Pinpoint the cell where the given text exists, returning its [X, Y] midpoint coordinate. 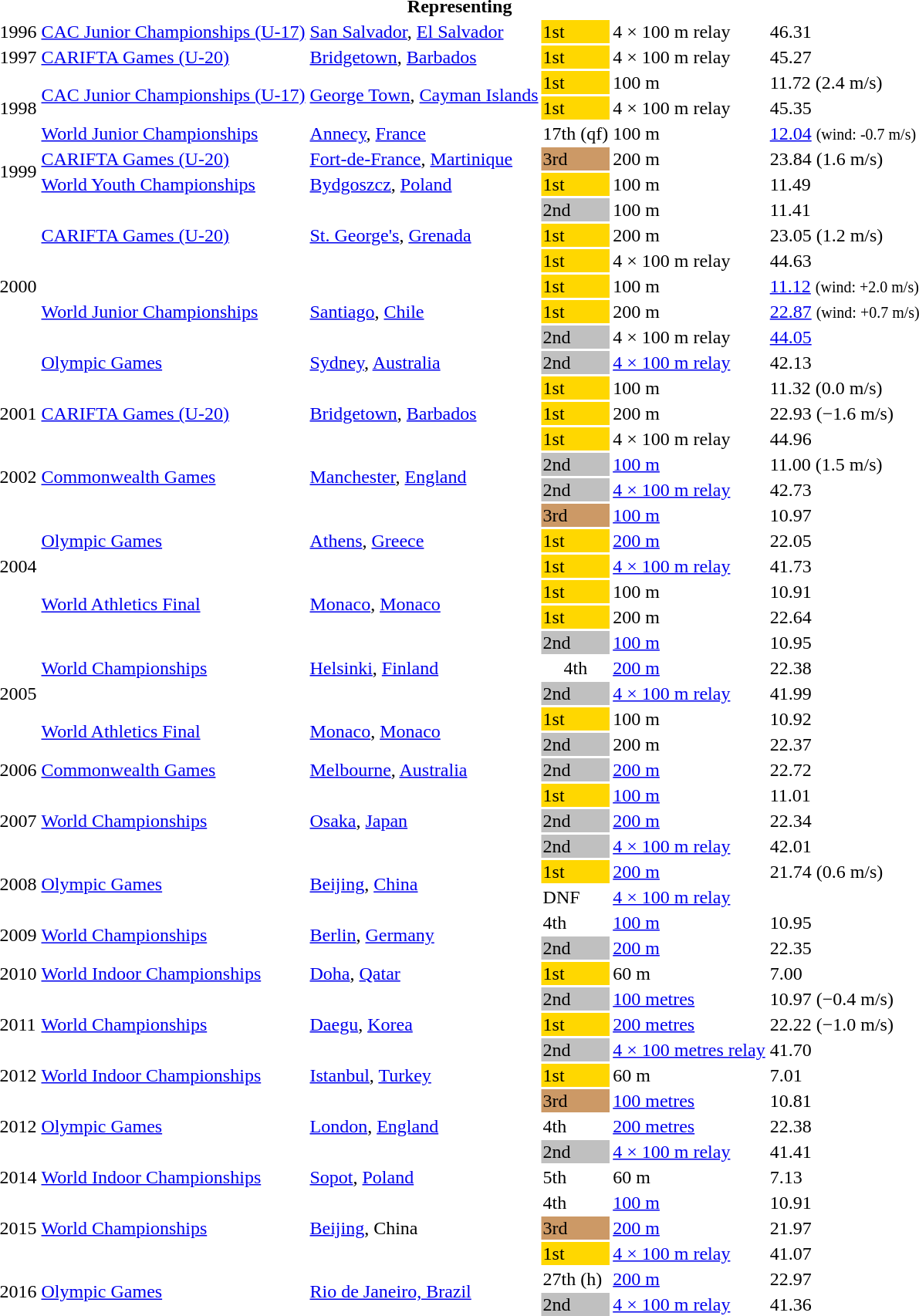
Sopot, Poland [424, 1177]
Berlin, Germany [424, 935]
Manchester, England [424, 477]
London, England [424, 1126]
Athens, Greece [424, 541]
St. George's, Grenada [424, 235]
DNF [576, 897]
Rio de Janeiro, Brazil [424, 1291]
George Town, Cayman Islands [424, 96]
Melbourne, Australia [424, 770]
Doha, Qatar [424, 974]
San Salvador, El Salvador [424, 32]
Bydgoszcz, Poland [424, 184]
Daegu, Korea [424, 1024]
Istanbul, Turkey [424, 1075]
Helsinki, Finland [424, 668]
17th (qf) [576, 133]
World Youth Championships [173, 184]
27th (h) [576, 1279]
Santiago, Chile [424, 312]
5th [576, 1177]
Sydney, Australia [424, 363]
4 × 100 metres relay [689, 1050]
Fort-de-France, Martinique [424, 159]
Annecy, France [424, 133]
Osaka, Japan [424, 821]
